Capture the cell that displays the provided text and extract its (x, y) central coordinate. 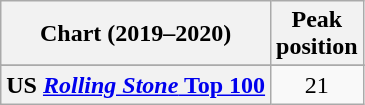
Peakposition (317, 34)
21 (317, 85)
US Rolling Stone Top 100 (136, 85)
Chart (2019–2020) (136, 34)
